Scan for the cell matching the given text and deliver its [X, Y] coordinate at center. 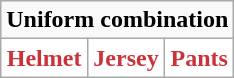
Jersey [126, 58]
Helmet [44, 58]
Pants [200, 58]
Uniform combination [118, 20]
